Return the (X, Y) coordinate for the center point of the cell that contains the specified text.  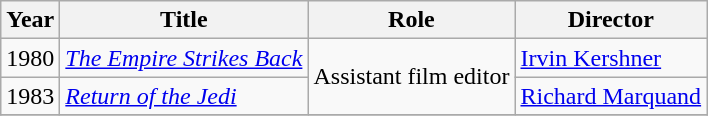
1983 (30, 96)
Role (412, 20)
Assistant film editor (412, 77)
Richard Marquand (611, 96)
Irvin Kershner (611, 58)
Title (184, 20)
Return of the Jedi (184, 96)
Director (611, 20)
Year (30, 20)
1980 (30, 58)
The Empire Strikes Back (184, 58)
